Provide the (X, Y) coordinate of the cell's center where the given text is located.  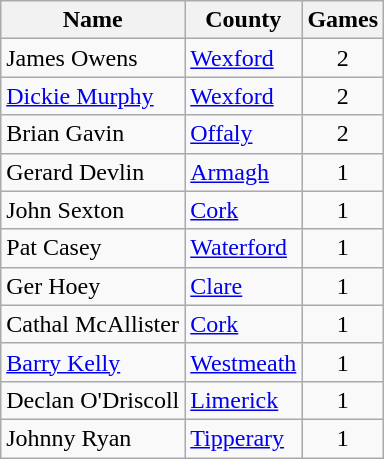
Declan O'Driscoll (93, 400)
Pat Casey (93, 248)
Ger Hoey (93, 286)
James Owens (93, 58)
Offaly (244, 134)
Tipperary (244, 438)
Westmeath (244, 362)
Clare (244, 286)
Brian Gavin (93, 134)
Limerick (244, 400)
Barry Kelly (93, 362)
Name (93, 20)
Dickie Murphy (93, 96)
Waterford (244, 248)
County (244, 20)
Gerard Devlin (93, 172)
Cathal McAllister (93, 324)
Armagh (244, 172)
John Sexton (93, 210)
Johnny Ryan (93, 438)
Games (343, 20)
